Return the (x, y) coordinate for the center point of the cell that contains the specified text.  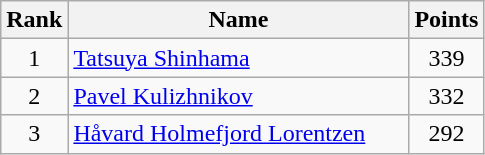
1 (34, 58)
339 (446, 58)
Håvard Holmefjord Lorentzen (238, 134)
Name (238, 20)
Rank (34, 20)
292 (446, 134)
2 (34, 96)
Pavel Kulizhnikov (238, 96)
332 (446, 96)
Tatsuya Shinhama (238, 58)
Points (446, 20)
3 (34, 134)
